Pinpoint the cell where the given text exists, returning its [X, Y] midpoint coordinate. 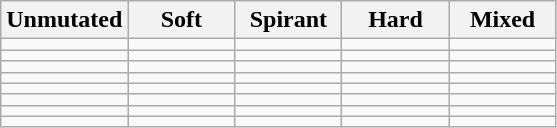
Spirant [288, 20]
Hard [396, 20]
Unmutated [64, 20]
Mixed [502, 20]
Soft [182, 20]
